Search for the cell housing the specified text and yield its [x, y] center coordinate. 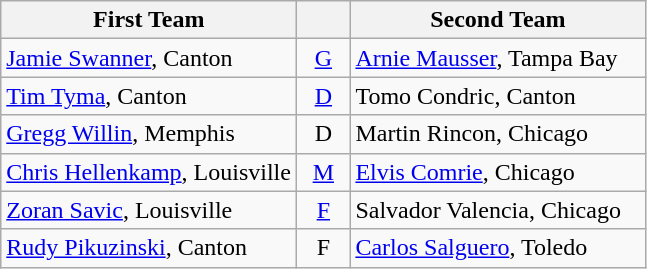
Carlos Salguero, Toledo [498, 248]
Gregg Willin, Memphis [149, 134]
Elvis Comrie, Chicago [498, 172]
First Team [149, 20]
Zoran Savic, Louisville [149, 210]
Arnie Mausser, Tampa Bay [498, 58]
Tomo Condric, Canton [498, 96]
Chris Hellenkamp, Louisville [149, 172]
Tim Tyma, Canton [149, 96]
Rudy Pikuzinski, Canton [149, 248]
Second Team [498, 20]
Jamie Swanner, Canton [149, 58]
Martin Rincon, Chicago [498, 134]
Salvador Valencia, Chicago [498, 210]
G [324, 58]
M [324, 172]
